Return (x, y) of the center of cell containing provided text 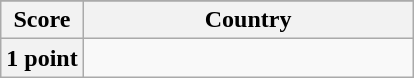
Score (42, 20)
1 point (42, 58)
Country (248, 20)
